Capture the cell that displays the provided text and extract its [X, Y] central coordinate. 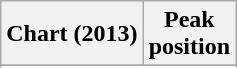
Peakposition [189, 34]
Chart (2013) [72, 34]
